Locate the cell with the specified text and output its [x, y] center coordinate. 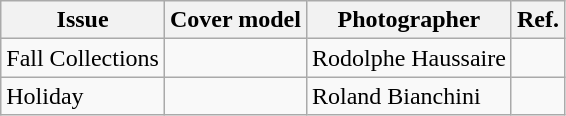
Photographer [408, 20]
Fall Collections [83, 58]
Ref. [538, 20]
Issue [83, 20]
Cover model [235, 20]
Roland Bianchini [408, 96]
Rodolphe Haussaire [408, 58]
Holiday [83, 96]
